Pinpoint the cell where the given text exists, returning its (x, y) midpoint coordinate. 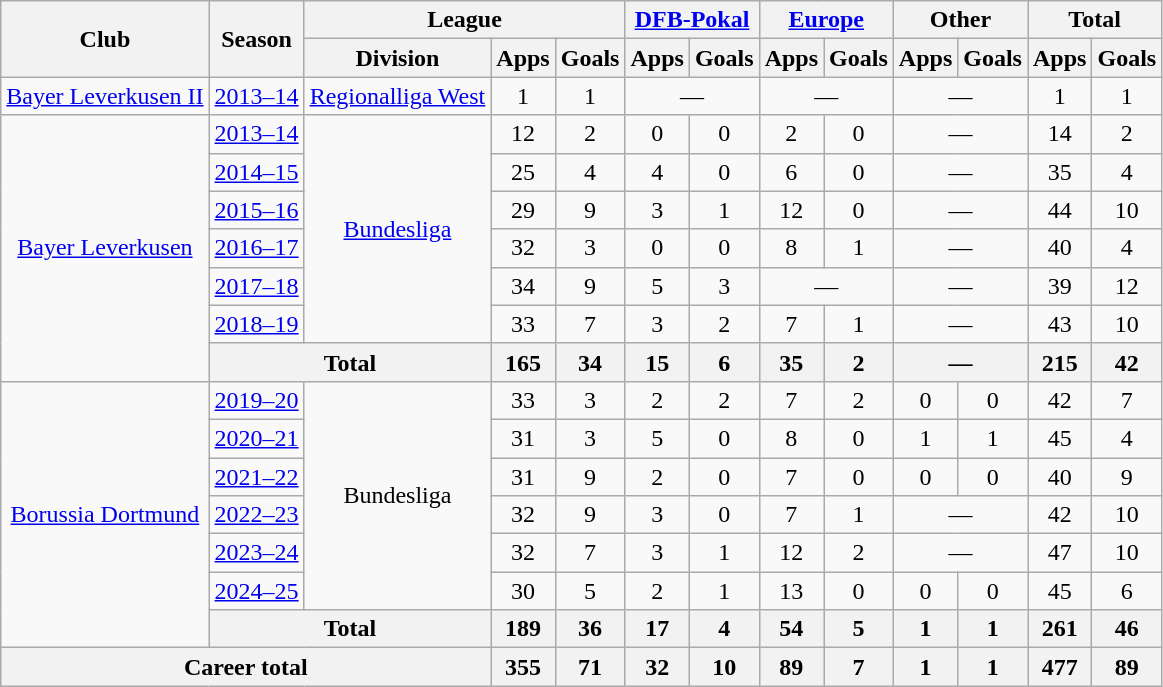
13 (791, 591)
2016–17 (256, 248)
17 (657, 629)
25 (523, 172)
165 (523, 362)
477 (1060, 667)
39 (1060, 286)
2022–23 (256, 515)
Europe (826, 20)
League (464, 20)
2024–25 (256, 591)
2023–24 (256, 553)
30 (523, 591)
2015–16 (256, 210)
29 (523, 210)
Career total (246, 667)
Other (960, 20)
261 (1060, 629)
46 (1127, 629)
Bayer Leverkusen (105, 248)
54 (791, 629)
44 (1060, 210)
355 (523, 667)
47 (1060, 553)
2021–22 (256, 477)
2020–21 (256, 438)
Club (105, 39)
2019–20 (256, 400)
Borussia Dortmund (105, 514)
2017–18 (256, 286)
Regionalliga West (398, 96)
DFB-Pokal (692, 20)
14 (1060, 134)
71 (590, 667)
15 (657, 362)
Division (398, 58)
215 (1060, 362)
Bayer Leverkusen II (105, 96)
43 (1060, 324)
2014–15 (256, 172)
36 (590, 629)
189 (523, 629)
Season (256, 39)
2018–19 (256, 324)
